Identify which cell holds the provided text, then report its [x, y] central coordinate. 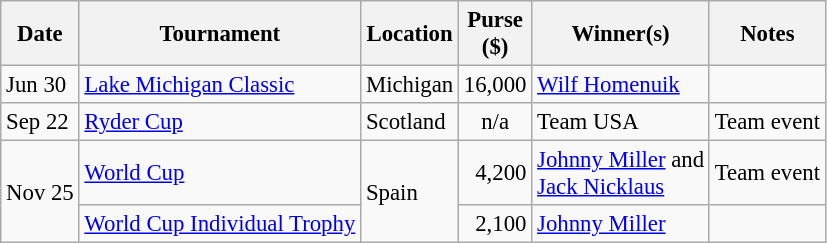
Winner(s) [621, 34]
16,000 [496, 85]
Date [40, 34]
Scotland [410, 122]
Johnny Miller and Jack Nicklaus [621, 174]
World Cup [220, 174]
2,100 [496, 224]
Location [410, 34]
Spain [410, 192]
Ryder Cup [220, 122]
Team USA [621, 122]
Nov 25 [40, 192]
Purse($) [496, 34]
Johnny Miller [621, 224]
Jun 30 [40, 85]
Notes [767, 34]
Sep 22 [40, 122]
World Cup Individual Trophy [220, 224]
n/a [496, 122]
Tournament [220, 34]
4,200 [496, 174]
Lake Michigan Classic [220, 85]
Michigan [410, 85]
Wilf Homenuik [621, 85]
